Detect which cell encompasses the target text, then output its [X, Y] center coordinate. 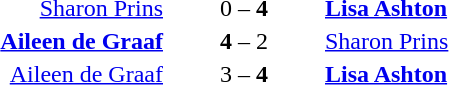
4 – 2 [244, 41]
